Search for the cell housing the specified text and yield its (X, Y) center coordinate. 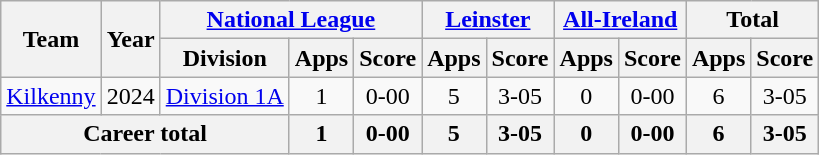
Division (224, 58)
Leinster (488, 20)
Career total (146, 134)
National League (290, 20)
2024 (130, 96)
Division 1A (224, 96)
All-Ireland (620, 20)
Total (752, 20)
Kilkenny (51, 96)
Year (130, 39)
Team (51, 39)
